Search for the cell housing the specified text and yield its (X, Y) center coordinate. 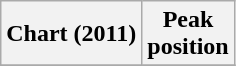
Peakposition (188, 34)
Chart (2011) (72, 34)
